Detect which cell encompasses the target text, then output its [X, Y] center coordinate. 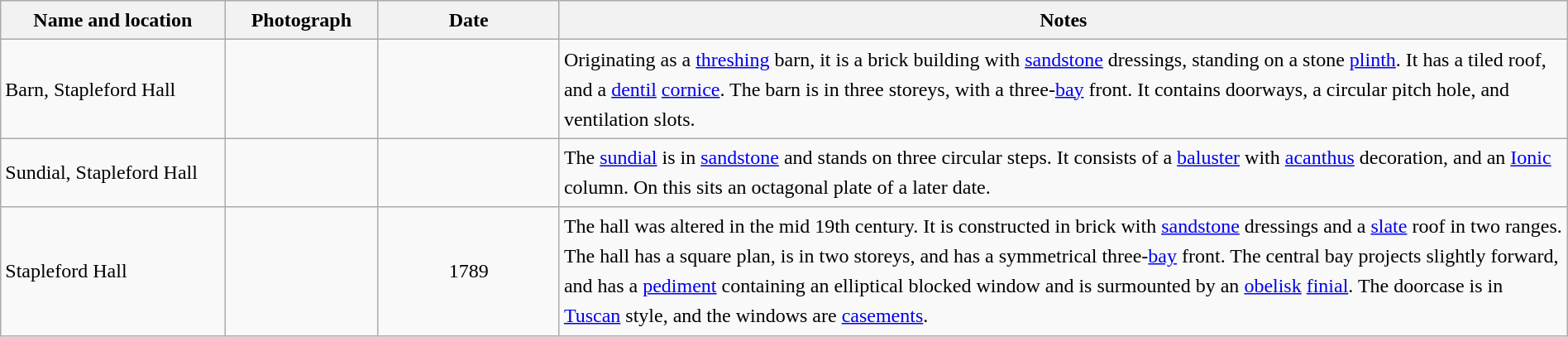
Notes [1064, 20]
Sundial, Stapleford Hall [112, 172]
Stapleford Hall [112, 272]
Date [468, 20]
Photograph [301, 20]
Barn, Stapleford Hall [112, 89]
1789 [468, 272]
Name and location [112, 20]
